Find where the given text appears and provide that cell's center as (X, Y) coordinate. 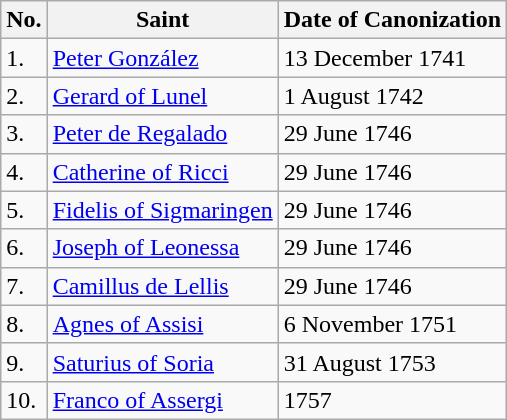
6 November 1751 (392, 324)
Peter de Regalado (162, 134)
10. (24, 400)
6. (24, 248)
Camillus de Lellis (162, 286)
1. (24, 58)
31 August 1753 (392, 362)
8. (24, 324)
Saturius of Soria (162, 362)
7. (24, 286)
3. (24, 134)
Franco of Assergi (162, 400)
Joseph of Leonessa (162, 248)
Fidelis of Sigmaringen (162, 210)
Catherine of Ricci (162, 172)
No. (24, 20)
9. (24, 362)
Agnes of Assisi (162, 324)
13 December 1741 (392, 58)
4. (24, 172)
2. (24, 96)
1 August 1742 (392, 96)
Date of Canonization (392, 20)
Peter González (162, 58)
Saint (162, 20)
5. (24, 210)
Gerard of Lunel (162, 96)
1757 (392, 400)
